Provide the (x, y) coordinate of the cell's center where the given text is located.  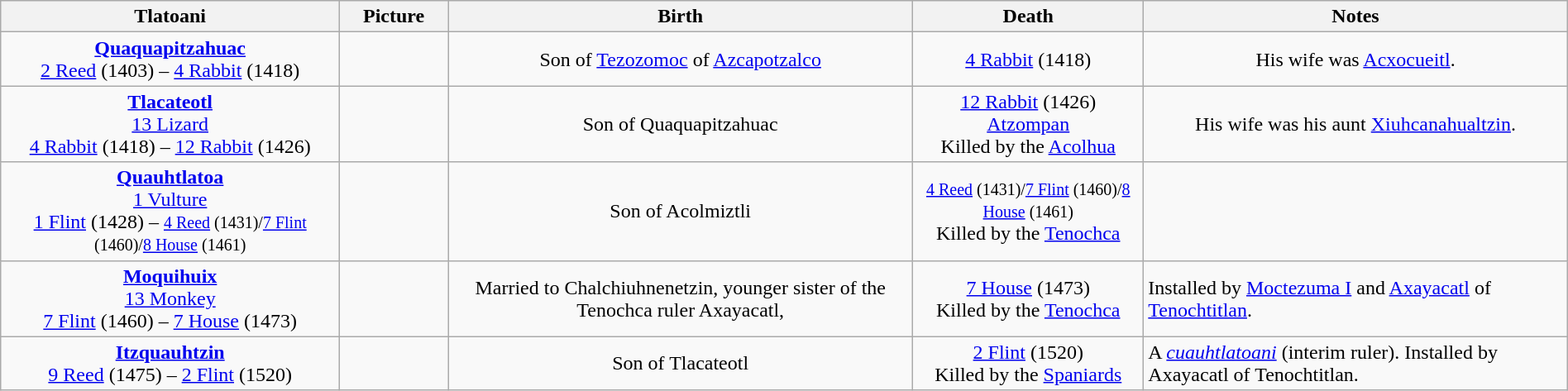
Married to Chalchiuhnenetzin, younger sister of the Tenochca ruler Axayacatl, (681, 298)
Quaquapitzahuac2 Reed (1403) – 4 Rabbit (1418) (170, 60)
2 Flint (1520)Killed by the Spaniards (1029, 364)
Birth (681, 17)
A cuauhtlatoani (interim ruler). Installed by Axayacatl of Tenochtitlan. (1355, 364)
12 Rabbit (1426)AtzompanKilled by the Acolhua (1029, 124)
Tlacateotl13 Lizard4 Rabbit (1418) – 12 Rabbit (1426) (170, 124)
4 Reed (1431)/7 Flint (1460)/8 House (1461)Killed by the Tenochca (1029, 212)
His wife was his aunt Xiuhcanahualtzin. (1355, 124)
Son of Tlacateotl (681, 364)
Installed by Moctezuma I and Axayacatl of Tenochtitlan. (1355, 298)
Itzquauhtzin9 Reed (1475) – 2 Flint (1520) (170, 364)
Quauhtlatoa1 Vulture1 Flint (1428) – 4 Reed (1431)/7 Flint (1460)/8 House (1461) (170, 212)
Notes (1355, 17)
Moquihuix13 Monkey7 Flint (1460) – 7 House (1473) (170, 298)
Tlatoani (170, 17)
4 Rabbit (1418) (1029, 60)
7 House (1473)Killed by the Tenochca (1029, 298)
Picture (394, 17)
Son of Tezozomoc of Azcapotzalco (681, 60)
His wife was Acxocueitl. (1355, 60)
Son of Acolmiztli (681, 212)
Death (1029, 17)
Son of Quaquapitzahuac (681, 124)
